Find where the given text appears and provide that cell's center as [x, y] coordinate. 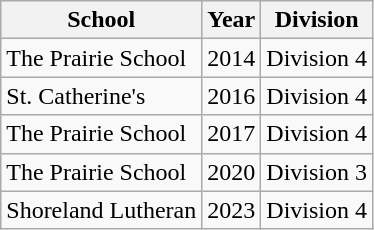
St. Catherine's [102, 96]
2014 [232, 58]
Year [232, 20]
2020 [232, 172]
2017 [232, 134]
School [102, 20]
Shoreland Lutheran [102, 210]
2023 [232, 210]
2016 [232, 96]
Division [317, 20]
Division 3 [317, 172]
